Detect which cell encompasses the target text, then output its [x, y] center coordinate. 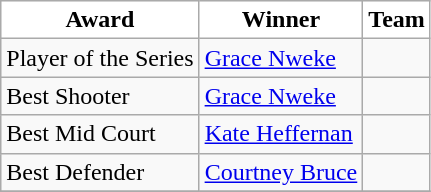
Courtney Bruce [281, 172]
Award [100, 20]
Best Mid Court [100, 134]
Player of the Series [100, 58]
Best Defender [100, 172]
Best Shooter [100, 96]
Winner [281, 20]
Team [397, 20]
Kate Heffernan [281, 134]
